Scan for the cell matching the given text and deliver its [x, y] coordinate at center. 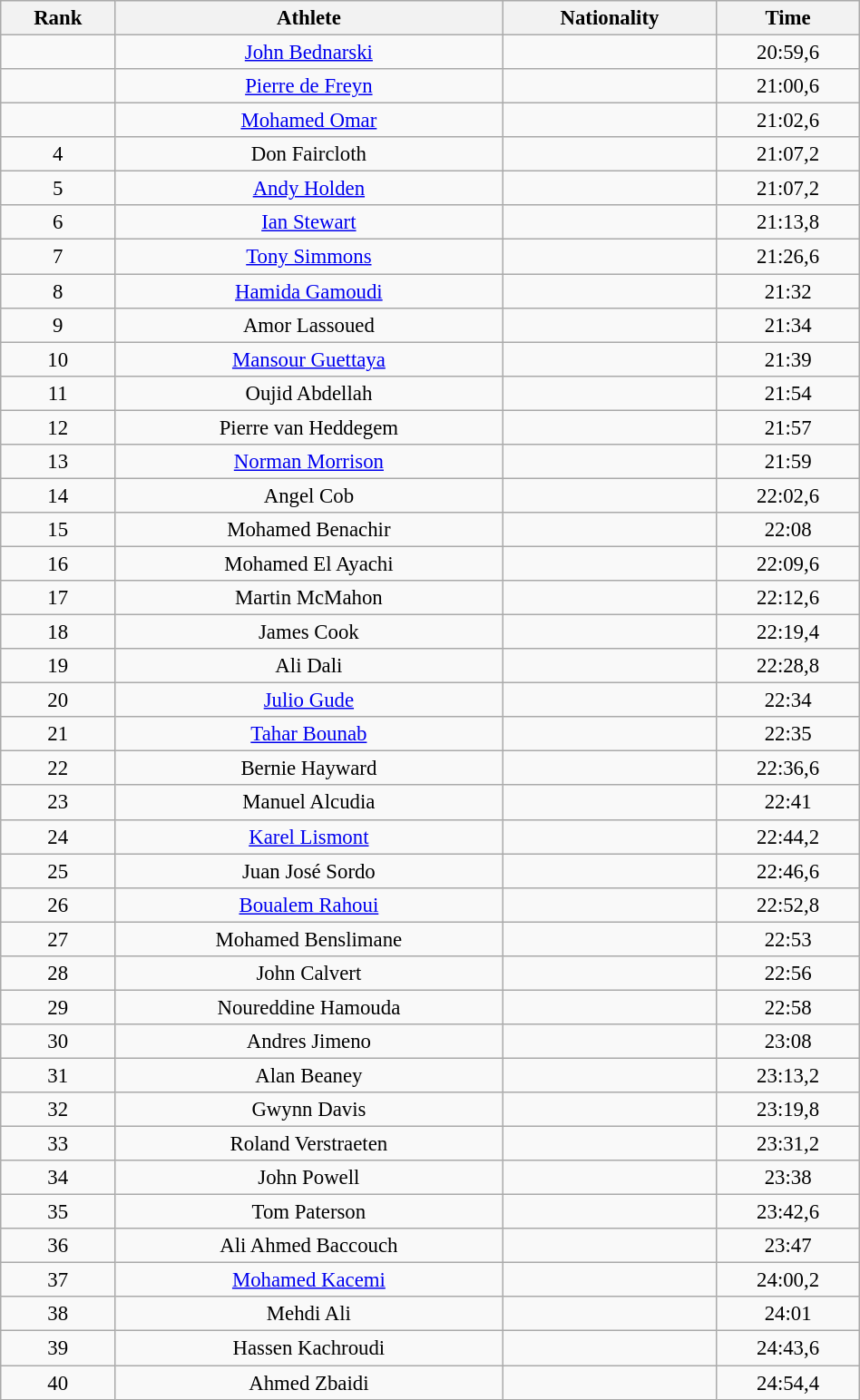
31 [58, 1075]
23:08 [787, 1042]
Mansour Guettaya [308, 359]
20:59,6 [787, 53]
22:09,6 [787, 563]
21:13,8 [787, 222]
21:59 [787, 462]
Manuel Alcudia [308, 803]
Nationality [610, 18]
32 [58, 1110]
6 [58, 222]
Amor Lassoued [308, 325]
40 [58, 1383]
Mohamed Benslimane [308, 939]
23:19,8 [787, 1110]
39 [58, 1348]
25 [58, 871]
Tony Simmons [308, 257]
11 [58, 393]
22:12,6 [787, 598]
22 [58, 769]
13 [58, 462]
Andy Holden [308, 189]
21:34 [787, 325]
Athlete [308, 18]
19 [58, 666]
Ahmed Zbaidi [308, 1383]
Hassen Kachroudi [308, 1348]
Angel Cob [308, 495]
Pierre de Freyn [308, 86]
22:35 [787, 734]
22:56 [787, 974]
Alan Beaney [308, 1075]
22:34 [787, 700]
22:28,8 [787, 666]
24:43,6 [787, 1348]
James Cook [308, 632]
17 [58, 598]
22:08 [787, 530]
22:41 [787, 803]
Roland Verstraeten [308, 1144]
Mehdi Ali [308, 1315]
Ali Dali [308, 666]
Tahar Bounab [308, 734]
23 [58, 803]
Pierre van Heddegem [308, 427]
Gwynn Davis [308, 1110]
27 [58, 939]
29 [58, 1007]
20 [58, 700]
Don Faircloth [308, 154]
26 [58, 905]
15 [58, 530]
21:00,6 [787, 86]
34 [58, 1178]
Julio Gude [308, 700]
Mohamed Kacemi [308, 1280]
Tom Paterson [308, 1212]
John Bednarski [308, 53]
33 [58, 1144]
21:57 [787, 427]
22:36,6 [787, 769]
22:02,6 [787, 495]
12 [58, 427]
John Calvert [308, 974]
22:44,2 [787, 837]
9 [58, 325]
35 [58, 1212]
10 [58, 359]
8 [58, 291]
Noureddine Hamouda [308, 1007]
Mohamed Benachir [308, 530]
Juan José Sordo [308, 871]
23:13,2 [787, 1075]
Andres Jimeno [308, 1042]
Time [787, 18]
Ian Stewart [308, 222]
5 [58, 189]
18 [58, 632]
21 [58, 734]
23:38 [787, 1178]
Rank [58, 18]
22:58 [787, 1007]
21:26,6 [787, 257]
21:39 [787, 359]
22:46,6 [787, 871]
Bernie Hayward [308, 769]
Mohamed El Ayachi [308, 563]
14 [58, 495]
21:02,6 [787, 121]
16 [58, 563]
22:53 [787, 939]
Hamida Gamoudi [308, 291]
Boualem Rahoui [308, 905]
7 [58, 257]
Martin McMahon [308, 598]
24:00,2 [787, 1280]
24:01 [787, 1315]
37 [58, 1280]
36 [58, 1246]
John Powell [308, 1178]
Oujid Abdellah [308, 393]
Mohamed Omar [308, 121]
Ali Ahmed Baccouch [308, 1246]
Norman Morrison [308, 462]
38 [58, 1315]
24 [58, 837]
23:31,2 [787, 1144]
4 [58, 154]
21:54 [787, 393]
24:54,4 [787, 1383]
22:52,8 [787, 905]
23:42,6 [787, 1212]
22:19,4 [787, 632]
Karel Lismont [308, 837]
23:47 [787, 1246]
28 [58, 974]
21:32 [787, 291]
30 [58, 1042]
